Extract the [x, y] coordinate from the center of the cell holding the provided text.  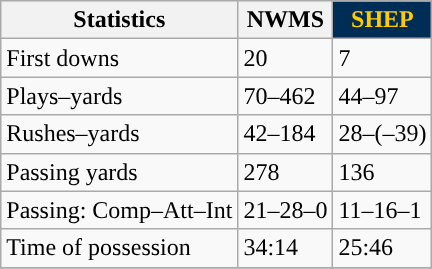
Rushes–yards [120, 134]
First downs [120, 58]
Statistics [120, 20]
7 [382, 58]
Plays–yards [120, 96]
21–28–0 [286, 210]
136 [382, 172]
44–97 [382, 96]
34:14 [286, 248]
11–16–1 [382, 210]
Passing: Comp–Att–Int [120, 210]
Passing yards [120, 172]
278 [286, 172]
NWMS [286, 20]
28–(–39) [382, 134]
70–462 [286, 96]
Time of possession [120, 248]
SHEP [382, 20]
20 [286, 58]
42–184 [286, 134]
25:46 [382, 248]
